Detect which cell encompasses the target text, then output its [X, Y] center coordinate. 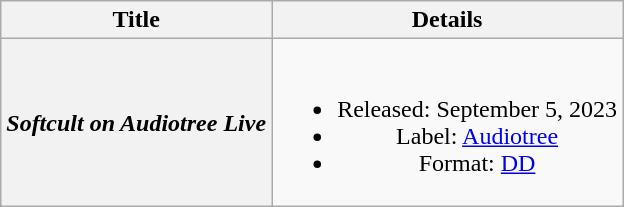
Softcult on Audiotree Live [136, 122]
Released: September 5, 2023Label: AudiotreeFormat: DD [448, 122]
Title [136, 20]
Details [448, 20]
